Pinpoint the cell where the given text exists, returning its [X, Y] midpoint coordinate. 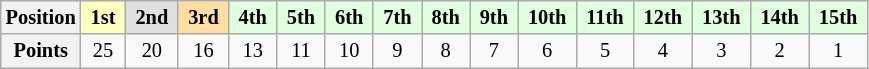
13th [721, 17]
9 [397, 51]
1st [104, 17]
5th [301, 17]
6 [547, 51]
6th [349, 17]
16 [203, 51]
4th [253, 17]
8th [446, 17]
25 [104, 51]
7th [397, 17]
5 [604, 51]
4 [663, 51]
14th [779, 17]
3 [721, 51]
Position [41, 17]
12th [663, 17]
8 [446, 51]
11 [301, 51]
13 [253, 51]
Points [41, 51]
7 [494, 51]
20 [152, 51]
10th [547, 17]
10 [349, 51]
1 [838, 51]
15th [838, 17]
3rd [203, 17]
11th [604, 17]
2nd [152, 17]
9th [494, 17]
2 [779, 51]
